Search for the cell housing the specified text and yield its (X, Y) center coordinate. 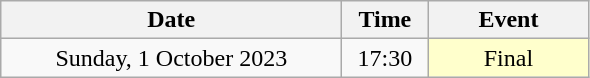
17:30 (385, 58)
Time (385, 20)
Date (172, 20)
Sunday, 1 October 2023 (172, 58)
Final (508, 58)
Event (508, 20)
